Provide the (x, y) coordinate of the cell's center where the given text is located.  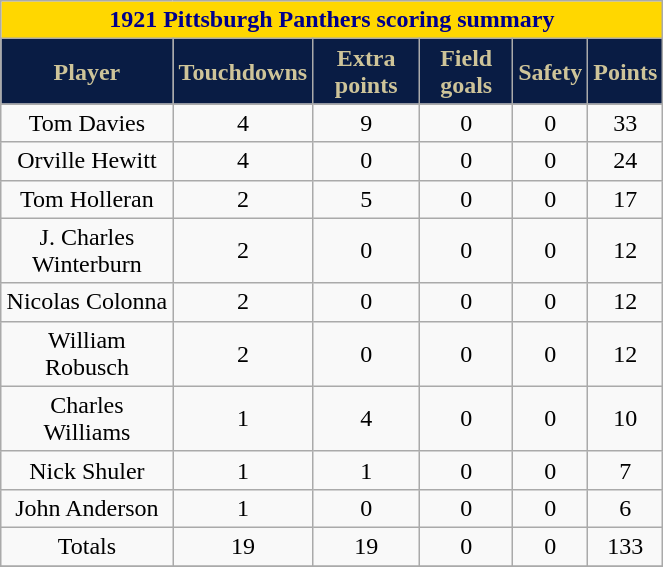
17 (626, 199)
33 (626, 123)
Tom Holleran (87, 199)
J. Charles Winterburn (87, 250)
Player (87, 72)
Orville Hewitt (87, 161)
Charles Williams (87, 418)
John Anderson (87, 508)
133 (626, 546)
Extra points (366, 72)
William Robusch (87, 354)
24 (626, 161)
Totals (87, 546)
6 (626, 508)
7 (626, 470)
Safety (550, 72)
Nick Shuler (87, 470)
Touchdowns (243, 72)
9 (366, 123)
Points (626, 72)
Tom Davies (87, 123)
1921 Pittsburgh Panthers scoring summary (332, 20)
Field goals (466, 72)
5 (366, 199)
10 (626, 418)
Nicolas Colonna (87, 302)
